From the cell containing the given text, extract its center point as [X, Y] coordinate. 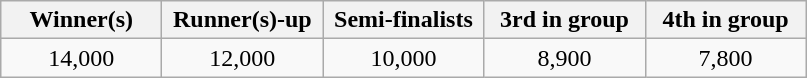
3rd in group [564, 20]
Runner(s)-up [242, 20]
7,800 [726, 58]
10,000 [404, 58]
4th in group [726, 20]
8,900 [564, 58]
12,000 [242, 58]
Winner(s) [82, 20]
Semi-finalists [404, 20]
14,000 [82, 58]
